Return [X, Y] of the center of cell containing provided text 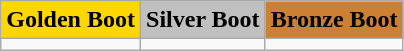
Golden Boot [71, 20]
Bronze Boot [334, 20]
Silver Boot [204, 20]
